Find where the given text appears and provide that cell's center as [x, y] coordinate. 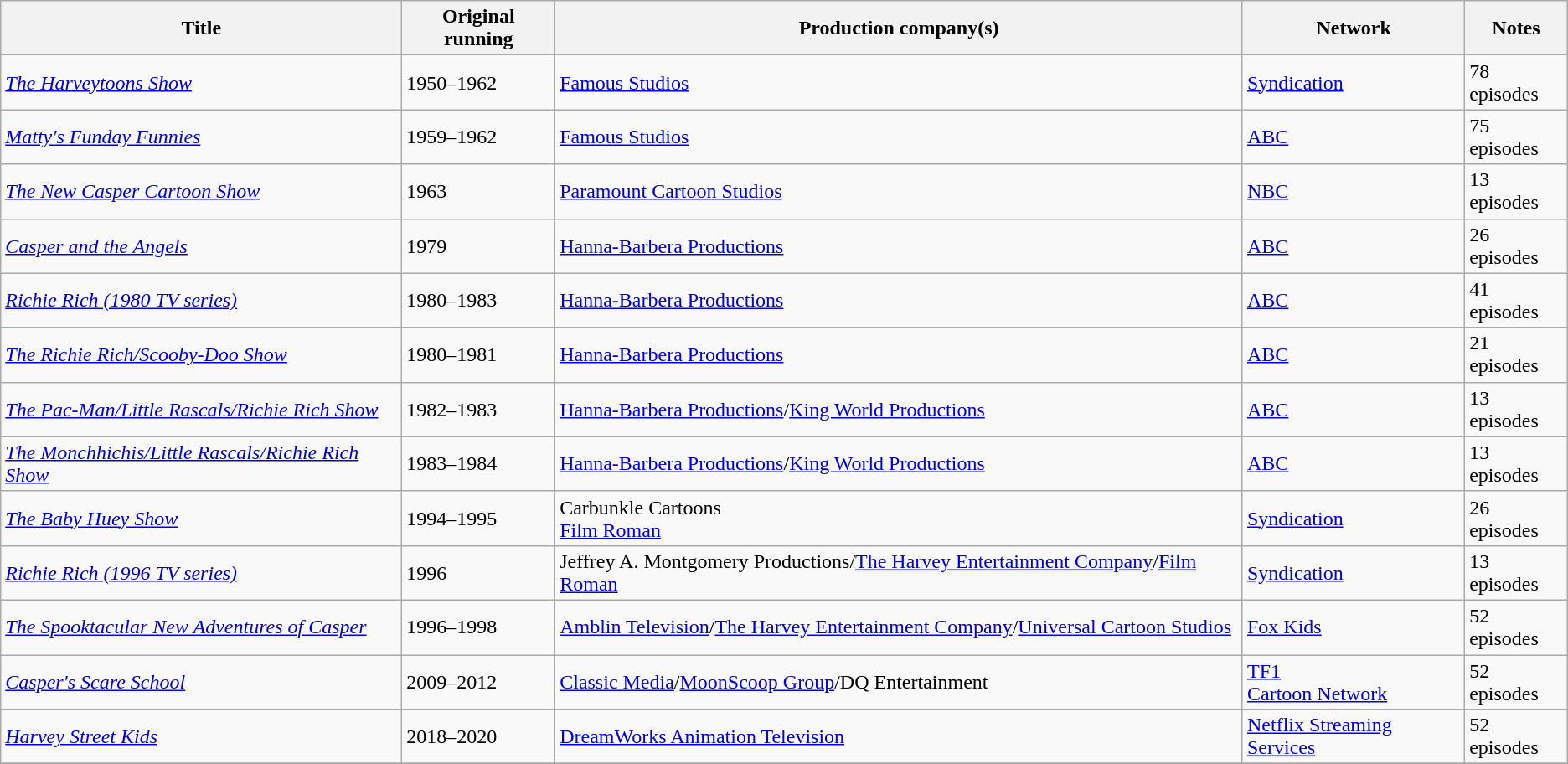
The New Casper Cartoon Show [201, 191]
1979 [479, 246]
The Pac-Man/Little Rascals/Richie Rich Show [201, 409]
1950–1962 [479, 82]
Casper and the Angels [201, 246]
Matty's Funday Funnies [201, 137]
1980–1983 [479, 300]
78 episodes [1516, 82]
1996–1998 [479, 627]
1996 [479, 573]
75 episodes [1516, 137]
The Spooktacular New Adventures of Casper [201, 627]
Carbunkle CartoonsFilm Roman [900, 518]
Paramount Cartoon Studios [900, 191]
2009–2012 [479, 682]
Amblin Television/The Harvey Entertainment Company/Universal Cartoon Studios [900, 627]
Richie Rich (1980 TV series) [201, 300]
1963 [479, 191]
Fox Kids [1354, 627]
Classic Media/MoonScoop Group/DQ Entertainment [900, 682]
Original running [479, 28]
The Richie Rich/Scooby-Doo Show [201, 355]
The Baby Huey Show [201, 518]
Production company(s) [900, 28]
Network [1354, 28]
Netflix Streaming Services [1354, 737]
2018–2020 [479, 737]
Notes [1516, 28]
Harvey Street Kids [201, 737]
21 episodes [1516, 355]
Title [201, 28]
The Monchhichis/Little Rascals/Richie Rich Show [201, 464]
The Harveytoons Show [201, 82]
Casper's Scare School [201, 682]
Richie Rich (1996 TV series) [201, 573]
1982–1983 [479, 409]
1980–1981 [479, 355]
NBC [1354, 191]
Jeffrey A. Montgomery Productions/The Harvey Entertainment Company/Film Roman [900, 573]
1983–1984 [479, 464]
41 episodes [1516, 300]
1959–1962 [479, 137]
1994–1995 [479, 518]
TF1Cartoon Network [1354, 682]
DreamWorks Animation Television [900, 737]
